Determine the [X, Y] coordinate at the center of the cell enclosing the given text.  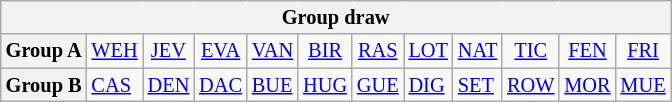
JEV [169, 51]
FEN [587, 51]
DAC [220, 85]
MOR [587, 85]
BIR [325, 51]
SET [478, 85]
HUG [325, 85]
LOT [428, 51]
NAT [478, 51]
TIC [530, 51]
GUE [378, 85]
RAS [378, 51]
DIG [428, 85]
FRI [644, 51]
DEN [169, 85]
EVA [220, 51]
Group B [44, 85]
BUE [272, 85]
Group A [44, 51]
ROW [530, 85]
Group draw [336, 17]
CAS [115, 85]
WEH [115, 51]
VAN [272, 51]
MUE [644, 85]
